From the cell containing the given text, extract its center point as [x, y] coordinate. 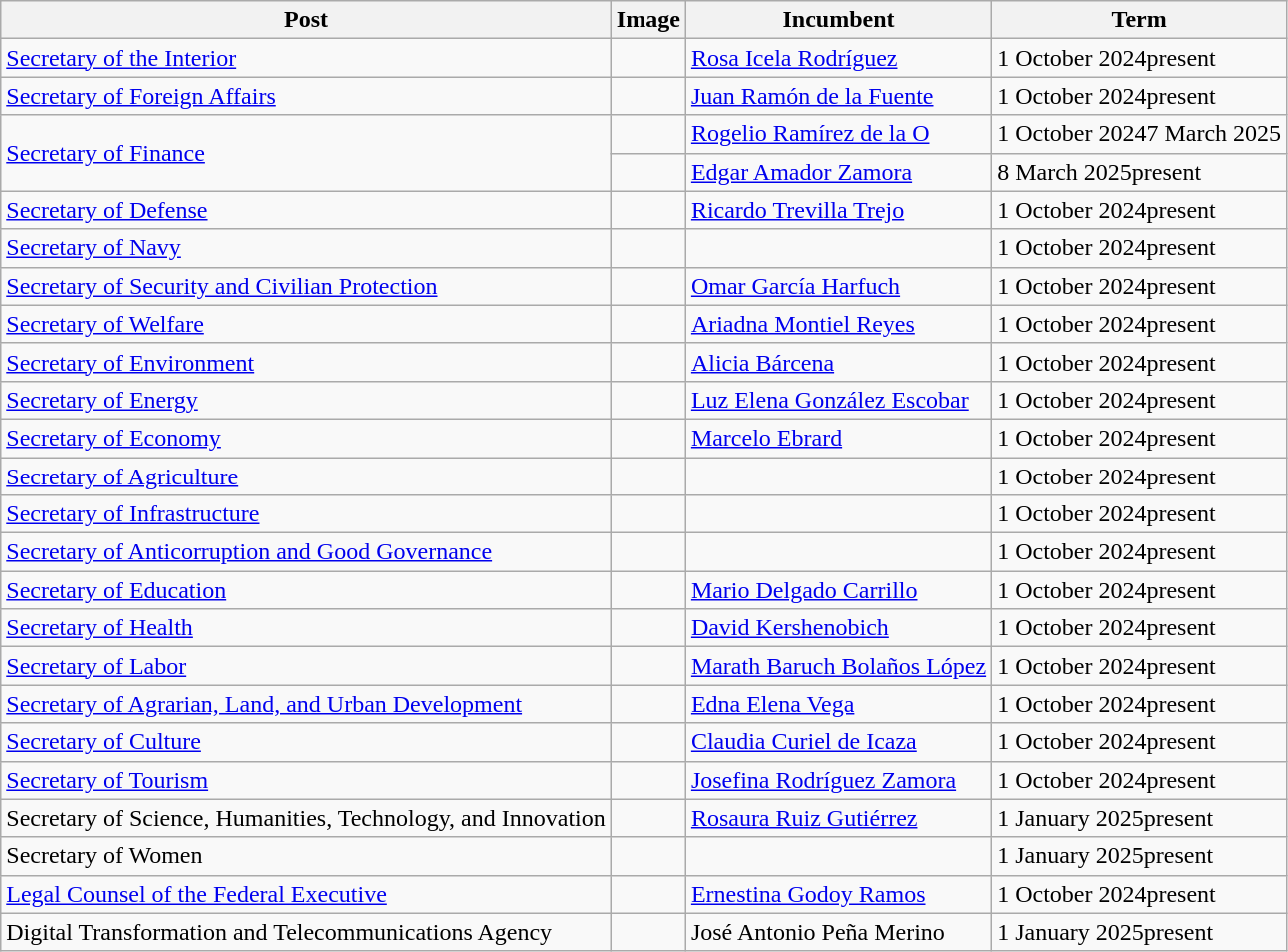
Secretary of Environment [306, 362]
Secretary of the Interior [306, 58]
Edna Elena Vega [838, 704]
1 October 20247 March 2025 [1139, 134]
Claudia Curiel de Icaza [838, 742]
Ernestina Godoy Ramos [838, 894]
Luz Elena González Escobar [838, 400]
Secretary of Navy [306, 248]
8 March 2025present [1139, 172]
Marath Baruch Bolaños López [838, 666]
Secretary of Agrarian, Land, and Urban Development [306, 704]
Secretary of Welfare [306, 324]
Rosa Icela Rodríguez [838, 58]
Digital Transformation and Telecommunications Agency [306, 932]
Secretary of Women [306, 856]
Secretary of Culture [306, 742]
Edgar Amador Zamora [838, 172]
José Antonio Peña Merino [838, 932]
Omar García Harfuch [838, 286]
Secretary of Security and Civilian Protection [306, 286]
Secretary of Tourism [306, 780]
Juan Ramón de la Fuente [838, 96]
Marcelo Ebrard [838, 438]
Secretary of Defense [306, 210]
Secretary of Finance [306, 153]
Secretary of Science, Humanities, Technology, and Innovation [306, 818]
Alicia Bárcena [838, 362]
Secretary of Infrastructure [306, 514]
Secretary of Anticorruption and Good Governance [306, 552]
David Kershenobich [838, 628]
Secretary of Energy [306, 400]
Secretary of Labor [306, 666]
Secretary of Agriculture [306, 476]
Ariadna Montiel Reyes [838, 324]
Secretary of Foreign Affairs [306, 96]
Mario Delgado Carrillo [838, 590]
Secretary of Education [306, 590]
Rogelio Ramírez de la O [838, 134]
Post [306, 20]
Secretary of Health [306, 628]
Secretary of Economy [306, 438]
Incumbent [838, 20]
Image [647, 20]
Ricardo Trevilla Trejo [838, 210]
Rosaura Ruiz Gutiérrez [838, 818]
Term [1139, 20]
Legal Counsel of the Federal Executive [306, 894]
Josefina Rodríguez Zamora [838, 780]
